Detect which cell encompasses the target text, then output its [x, y] center coordinate. 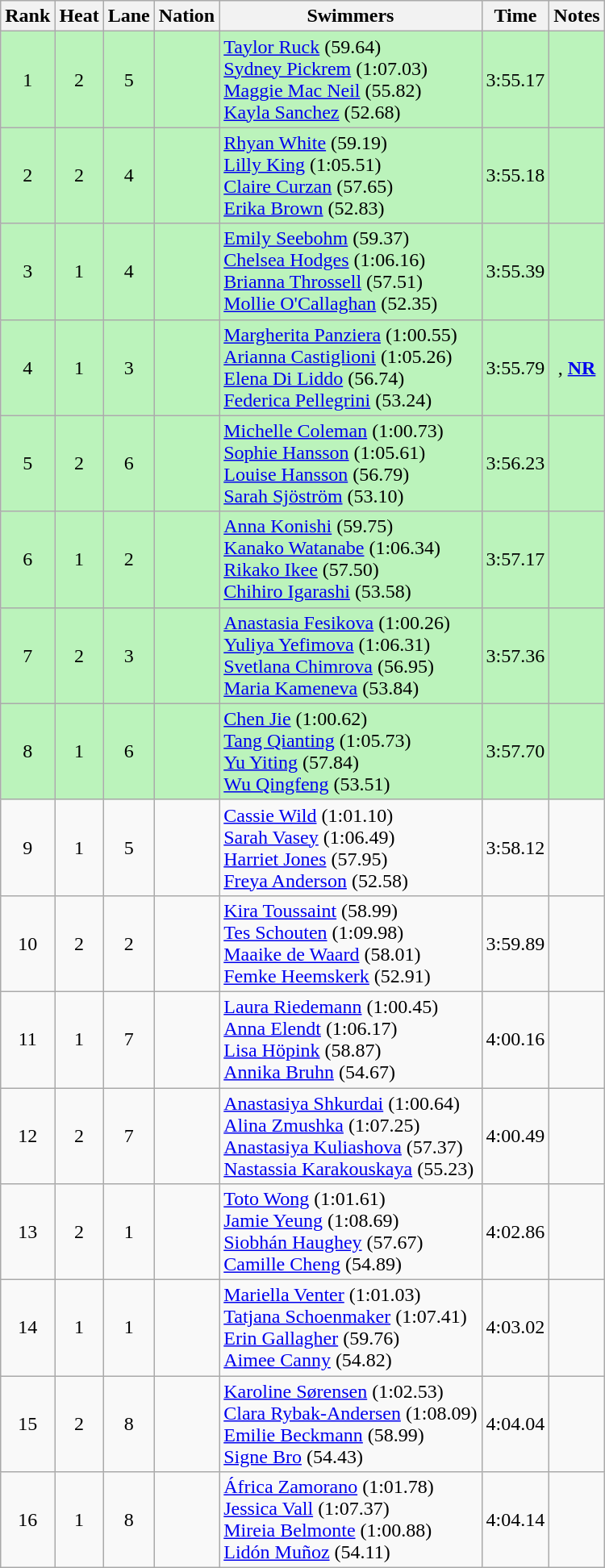
11 [27, 1039]
14 [27, 1328]
3:56.23 [515, 463]
Michelle Coleman (1:00.73)Sophie Hansson (1:05.61)Louise Hansson (56.79)Sarah Sjöström (53.10) [350, 463]
Rhyan White (59.19)Lilly King (1:05.51)Claire Curzan (57.65)Erika Brown (52.83) [350, 176]
Kira Toussaint (58.99)Tes Schouten (1:09.98)Maaike de Waard (58.01)Femke Heemskerk (52.91) [350, 944]
Karoline Sørensen (1:02.53)Clara Rybak-Andersen (1:08.09)Emilie Beckmann (58.99)Signe Bro (54.43) [350, 1424]
África Zamorano (1:01.78)Jessica Vall (1:07.37)Mireia Belmonte (1:00.88)Lidón Muñoz (54.11) [350, 1520]
4:04.04 [515, 1424]
Cassie Wild (1:01.10)Sarah Vasey (1:06.49)Harriet Jones (57.95)Freya Anderson (52.58) [350, 847]
3:58.12 [515, 847]
4:02.86 [515, 1232]
Margherita Panziera (1:00.55)Arianna Castiglioni (1:05.26)Elena Di Liddo (56.74)Federica Pellegrini (53.24) [350, 368]
3:55.17 [515, 79]
Heat [79, 16]
Swimmers [350, 16]
Toto Wong (1:01.61)Jamie Yeung (1:08.69)Siobhán Haughey (57.67)Camille Cheng (54.89) [350, 1232]
3:55.39 [515, 271]
13 [27, 1232]
Emily Seebohm (59.37)Chelsea Hodges (1:06.16)Brianna Throssell (57.51)Mollie O'Callaghan (52.35) [350, 271]
Lane [129, 16]
15 [27, 1424]
Nation [186, 16]
Rank [27, 16]
, NR [577, 368]
Chen Jie (1:00.62)Tang Qianting (1:05.73)Yu Yiting (57.84)Wu Qingfeng (53.51) [350, 752]
3:59.89 [515, 944]
Mariella Venter (1:01.03)Tatjana Schoenmaker (1:07.41)Erin Gallagher (59.76)Aimee Canny (54.82) [350, 1328]
Notes [577, 16]
Anastasiya Shkurdai (1:00.64)Alina Zmushka (1:07.25)Anastasiya Kuliashova (57.37)Nastassia Karakouskaya (55.23) [350, 1136]
4:04.14 [515, 1520]
9 [27, 847]
16 [27, 1520]
12 [27, 1136]
3:55.18 [515, 176]
Time [515, 16]
3:57.70 [515, 752]
3:57.36 [515, 655]
3:57.17 [515, 560]
Taylor Ruck (59.64)Sydney Pickrem (1:07.03)Maggie Mac Neil (55.82)Kayla Sanchez (52.68) [350, 79]
4:00.16 [515, 1039]
Laura Riedemann (1:00.45)Anna Elendt (1:06.17)Lisa Höpink (58.87)Annika Bruhn (54.67) [350, 1039]
Anastasia Fesikova (1:00.26)Yuliya Yefimova (1:06.31)Svetlana Chimrova (56.95)Maria Kameneva (53.84) [350, 655]
4:03.02 [515, 1328]
4:00.49 [515, 1136]
10 [27, 944]
Anna Konishi (59.75)Kanako Watanabe (1:06.34)Rikako Ikee (57.50)Chihiro Igarashi (53.58) [350, 560]
3:55.79 [515, 368]
